Locate the cell with the specified text and output its (X, Y) center coordinate. 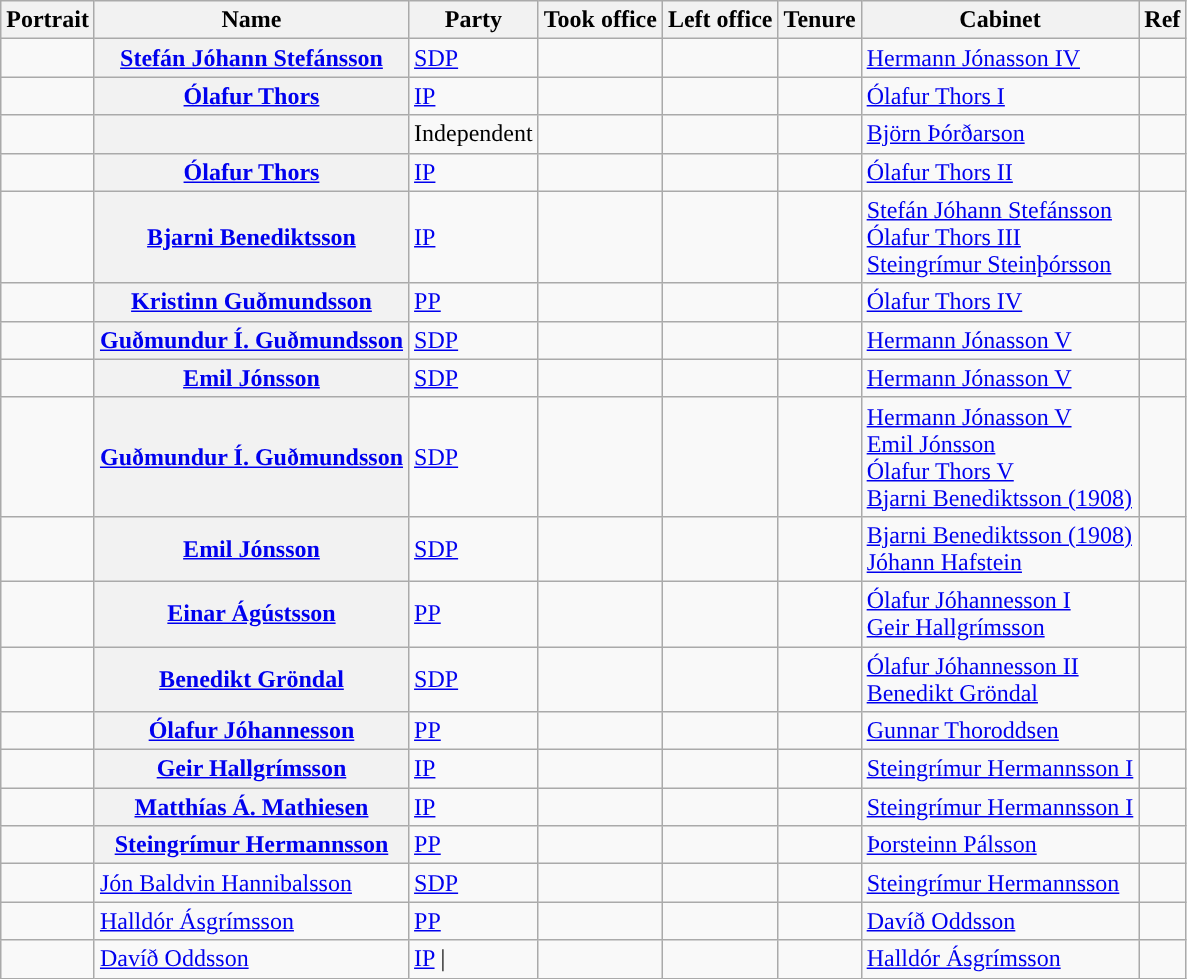
Hermann Jónasson V Emil Jónsson Ólafur Thors V Bjarni Benediktsson (1908) (1000, 456)
Left office (720, 20)
Benedikt Gröndal (251, 678)
Hermann Jónasson IV (1000, 58)
Þorsteinn Pálsson (1000, 845)
Ólafur Jóhannesson II Benedikt Gröndal (1000, 678)
Name (251, 20)
Einar Ágústsson (251, 614)
Took office (600, 20)
Stefán Jóhann Stefánsson Ólafur Thors III Steingrímur Steinþórsson (1000, 237)
Portrait (48, 20)
Ref (1162, 20)
Tenure (820, 20)
Kristinn Guðmundsson (251, 302)
Stefán Jóhann Stefánsson (251, 58)
Bjarni Benediktsson (251, 237)
Ólafur Thors II (1000, 172)
Björn Þórðarson (1000, 134)
Ólafur Jóhannesson I Geir Hallgrímsson (1000, 614)
Ólafur Jóhannesson (251, 731)
Geir Hallgrímsson (251, 769)
Party (474, 20)
Gunnar Thoroddsen (1000, 731)
Bjarni Benediktsson (1908) Jóhann Hafstein (1000, 548)
Matthías Á. Mathiesen (251, 807)
Ólafur Thors IV (1000, 302)
Jón Baldvin Hannibalsson (251, 883)
IP | (474, 959)
Cabinet (1000, 20)
Independent (474, 134)
Ólafur Thors I (1000, 96)
